Scan for the cell matching the given text and deliver its [X, Y] coordinate at center. 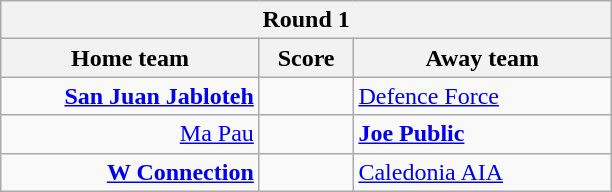
W Connection [130, 172]
Score [306, 58]
Joe Public [482, 134]
San Juan Jabloteh [130, 96]
Home team [130, 58]
Caledonia AIA [482, 172]
Ma Pau [130, 134]
Away team [482, 58]
Round 1 [306, 20]
Defence Force [482, 96]
